Identify which cell holds the provided text, then report its (X, Y) central coordinate. 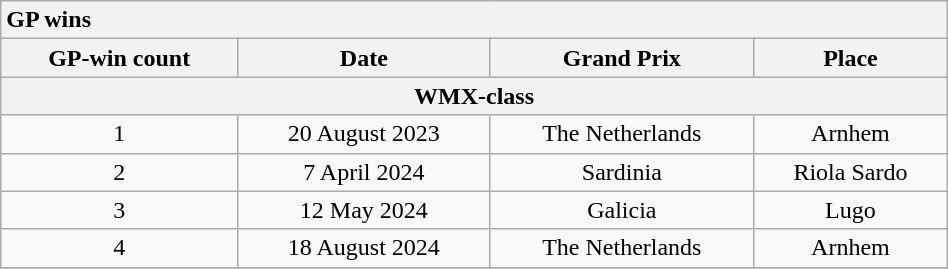
18 August 2024 (364, 248)
WMX-class (474, 96)
1 (120, 134)
GP-win count (120, 58)
Lugo (851, 210)
GP wins (474, 20)
Galicia (622, 210)
Grand Prix (622, 58)
4 (120, 248)
Riola Sardo (851, 172)
Sardinia (622, 172)
7 April 2024 (364, 172)
12 May 2024 (364, 210)
Place (851, 58)
2 (120, 172)
Date (364, 58)
3 (120, 210)
20 August 2023 (364, 134)
